For the text-containing cell, return its midpoint in [X, Y] coordinate format. 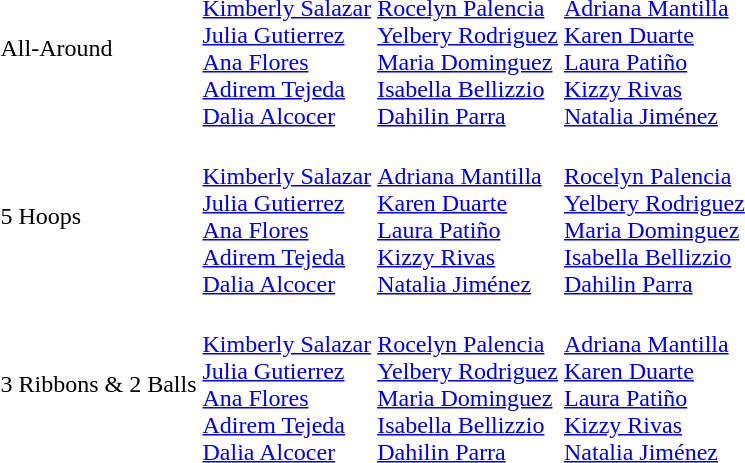
Adriana MantillaKaren DuarteLaura PatiñoKizzy RivasNatalia Jiménez [468, 216]
Kimberly SalazarJulia GutierrezAna FloresAdirem TejedaDalia Alcocer [287, 216]
